Identify which cell holds the provided text, then report its (x, y) central coordinate. 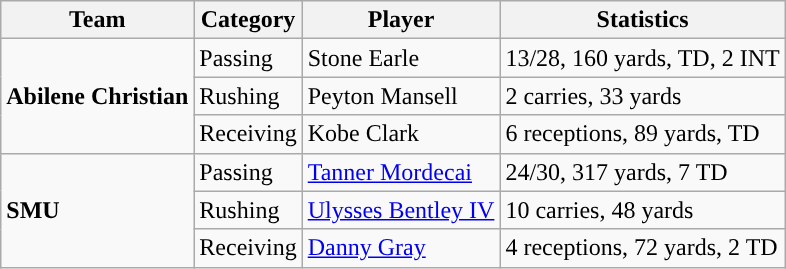
Player (401, 20)
24/30, 317 yards, 7 TD (642, 172)
Stone Earle (401, 58)
Abilene Christian (98, 96)
SMU (98, 210)
Ulysses Bentley IV (401, 210)
6 receptions, 89 yards, TD (642, 134)
Tanner Mordecai (401, 172)
13/28, 160 yards, TD, 2 INT (642, 58)
Statistics (642, 20)
Peyton Mansell (401, 96)
4 receptions, 72 yards, 2 TD (642, 248)
10 carries, 48 yards (642, 210)
Danny Gray (401, 248)
Team (98, 20)
Category (248, 20)
Kobe Clark (401, 134)
2 carries, 33 yards (642, 96)
